Capture the cell that displays the provided text and extract its [X, Y] central coordinate. 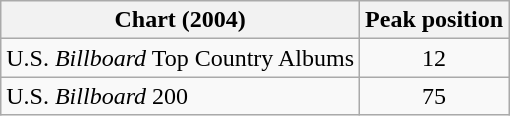
Chart (2004) [180, 20]
U.S. Billboard Top Country Albums [180, 58]
75 [434, 96]
Peak position [434, 20]
U.S. Billboard 200 [180, 96]
12 [434, 58]
